Search for the cell housing the specified text and yield its [X, Y] center coordinate. 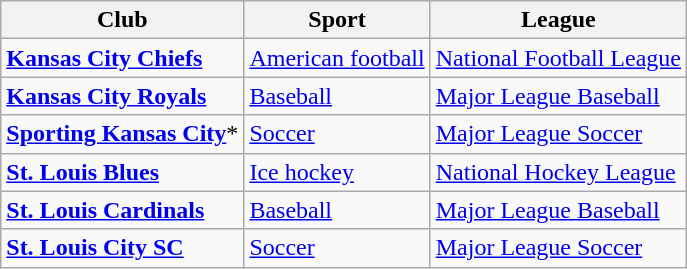
St. Louis City SC [122, 248]
Sporting Kansas City* [122, 134]
National Football League [558, 58]
Sport [337, 20]
League [558, 20]
St. Louis Blues [122, 172]
Club [122, 20]
Kansas City Chiefs [122, 58]
Kansas City Royals [122, 96]
St. Louis Cardinals [122, 210]
Ice hockey [337, 172]
American football [337, 58]
National Hockey League [558, 172]
